Locate the cell with the specified text and output its [x, y] center coordinate. 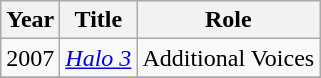
Additional Voices [228, 58]
Title [98, 20]
Year [30, 20]
Role [228, 20]
Halo 3 [98, 58]
2007 [30, 58]
